Output the [X, Y] coordinate of the center of the cell containing the given text.  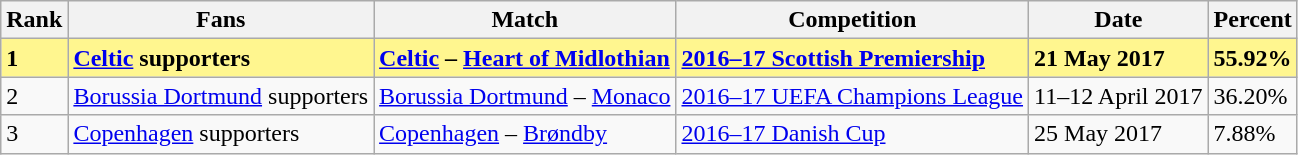
Copenhagen supporters [221, 134]
2016–17 UEFA Champions League [852, 96]
Match [525, 20]
Borussia Dortmund – Monaco [525, 96]
21 May 2017 [1119, 58]
Celtic supporters [221, 58]
Rank [34, 20]
36.20% [1252, 96]
Competition [852, 20]
55.92% [1252, 58]
Percent [1252, 20]
Borussia Dortmund supporters [221, 96]
Copenhagen – Brøndby [525, 134]
Fans [221, 20]
25 May 2017 [1119, 134]
3 [34, 134]
Celtic – Heart of Midlothian [525, 58]
2 [34, 96]
7.88% [1252, 134]
Date [1119, 20]
2016–17 Danish Cup [852, 134]
2016–17 Scottish Premiership [852, 58]
1 [34, 58]
11–12 April 2017 [1119, 96]
